Return the [X, Y] coordinate for the center point of the cell that contains the specified text.  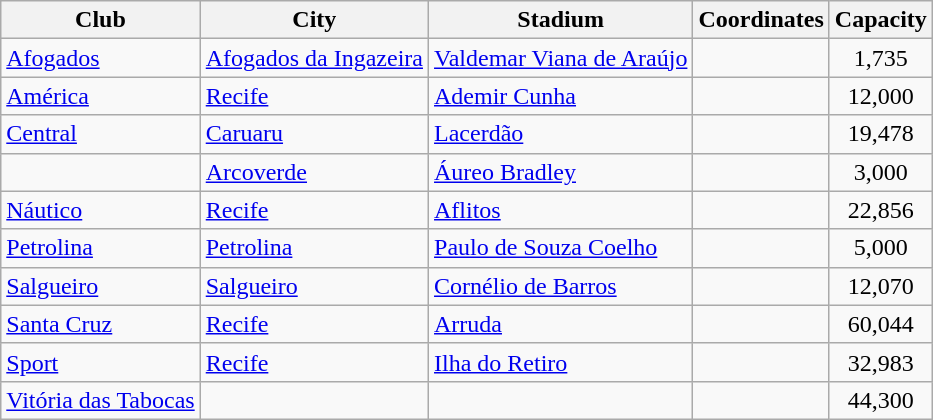
19,478 [880, 134]
60,044 [880, 324]
5,000 [880, 248]
Stadium [561, 20]
Coordinates [761, 20]
Áureo Bradley [561, 172]
Afogados [100, 58]
Capacity [880, 20]
32,983 [880, 362]
Cornélio de Barros [561, 286]
Vitória das Tabocas [100, 400]
Paulo de Souza Coelho [561, 248]
Santa Cruz [100, 324]
Ademir Cunha [561, 96]
Arcoverde [314, 172]
Club [100, 20]
Caruaru [314, 134]
Afogados da Ingazeira [314, 58]
1,735 [880, 58]
44,300 [880, 400]
Lacerdão [561, 134]
3,000 [880, 172]
Ilha do Retiro [561, 362]
Arruda [561, 324]
City [314, 20]
Sport [100, 362]
Náutico [100, 210]
América [100, 96]
Valdemar Viana de Araújo [561, 58]
Aflitos [561, 210]
12,070 [880, 286]
22,856 [880, 210]
Central [100, 134]
12,000 [880, 96]
